Scan for the cell matching the given text and deliver its (X, Y) coordinate at center. 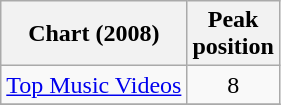
Chart (2008) (94, 34)
Peakposition (233, 34)
Top Music Videos (94, 85)
8 (233, 85)
